Identify which cell holds the provided text, then report its [X, Y] central coordinate. 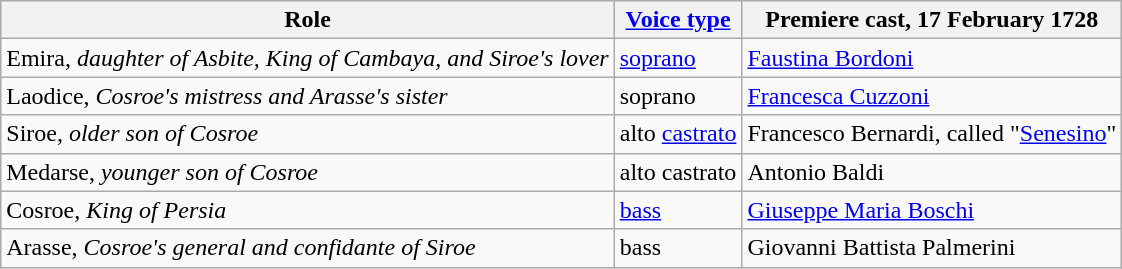
Emira, daughter of Asbite, King of Cambaya, and Siroe's lover [308, 58]
Premiere cast, 17 February 1728 [932, 20]
Cosroe, King of Persia [308, 210]
Siroe, older son of Cosroe [308, 134]
Francesco Bernardi, called "Senesino" [932, 134]
Arasse, Cosroe's general and confidante of Siroe [308, 248]
Medarse, younger son of Cosroe [308, 172]
Voice type [678, 20]
Antonio Baldi [932, 172]
Giovanni Battista Palmerini [932, 248]
Laodice, Cosroe's mistress and Arasse's sister [308, 96]
Faustina Bordoni [932, 58]
Giuseppe Maria Boschi [932, 210]
Role [308, 20]
Francesca Cuzzoni [932, 96]
